Output the (x, y) coordinate of the center of the cell containing the given text.  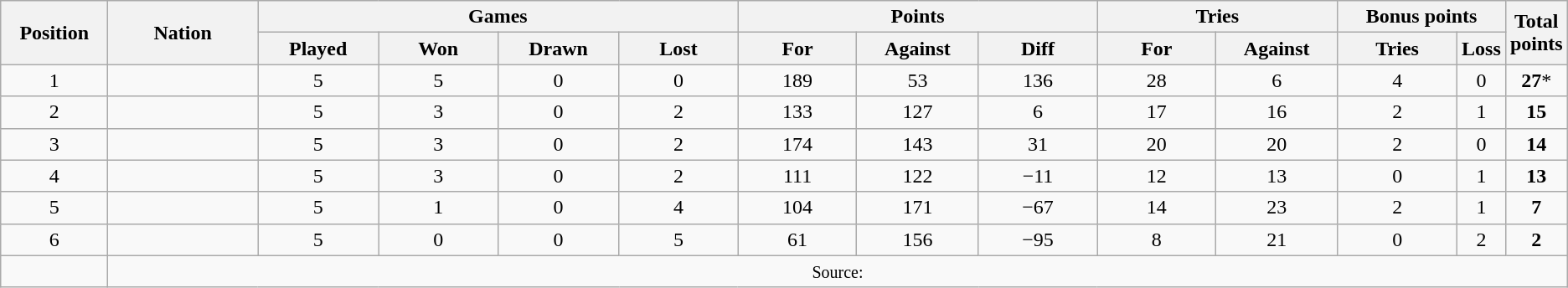
122 (918, 176)
7 (1536, 208)
104 (797, 208)
27* (1536, 80)
Won (439, 49)
133 (797, 112)
61 (797, 239)
Points (918, 17)
156 (918, 239)
111 (797, 176)
17 (1157, 112)
21 (1277, 239)
23 (1277, 208)
136 (1038, 80)
143 (918, 144)
Played (318, 49)
Bonus points (1422, 17)
Diff (1038, 49)
Nation (183, 33)
−67 (1038, 208)
12 (1157, 176)
16 (1277, 112)
31 (1038, 144)
−95 (1038, 239)
15 (1536, 112)
Drawn (558, 49)
53 (918, 80)
Lost (678, 49)
174 (797, 144)
Games (498, 17)
127 (918, 112)
28 (1157, 80)
−11 (1038, 176)
Position (54, 33)
Source: (838, 271)
189 (797, 80)
8 (1157, 239)
Totalpoints (1536, 33)
Loss (1482, 49)
171 (918, 208)
